Identify which cell holds the provided text, then report its (X, Y) central coordinate. 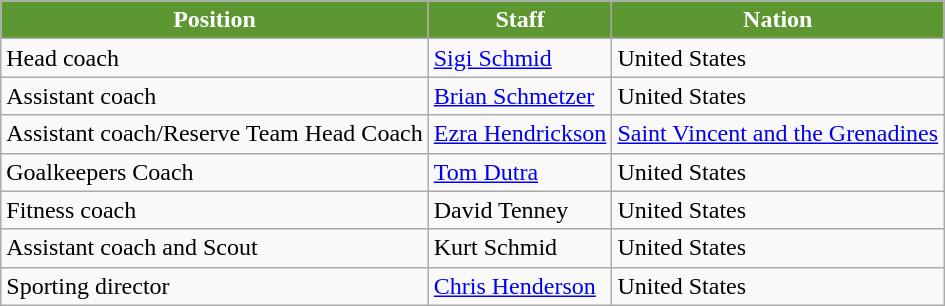
Brian Schmetzer (520, 96)
Chris Henderson (520, 286)
Tom Dutra (520, 172)
David Tenney (520, 210)
Staff (520, 20)
Sporting director (214, 286)
Head coach (214, 58)
Goalkeepers Coach (214, 172)
Assistant coach and Scout (214, 248)
Position (214, 20)
Kurt Schmid (520, 248)
Ezra Hendrickson (520, 134)
Assistant coach/Reserve Team Head Coach (214, 134)
Saint Vincent and the Grenadines (778, 134)
Assistant coach (214, 96)
Fitness coach (214, 210)
Sigi Schmid (520, 58)
Nation (778, 20)
